Output the (x, y) coordinate of the center of the cell containing the given text.  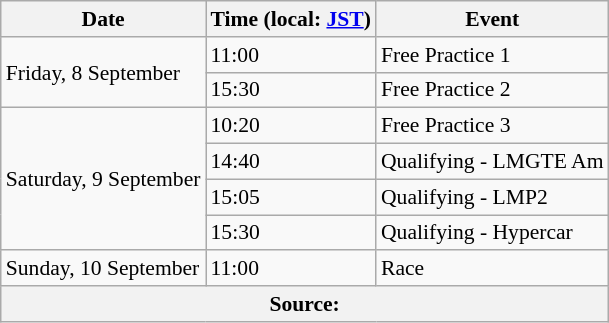
Event (492, 19)
Source: (305, 304)
10:20 (291, 126)
Free Practice 2 (492, 90)
Free Practice 3 (492, 126)
15:05 (291, 197)
Friday, 8 September (104, 72)
Saturday, 9 September (104, 179)
Sunday, 10 September (104, 269)
Date (104, 19)
14:40 (291, 162)
Time (local: JST) (291, 19)
Qualifying - Hypercar (492, 233)
Qualifying - LMGTE Am (492, 162)
Race (492, 269)
Qualifying - LMP2 (492, 197)
Free Practice 1 (492, 55)
